Determine the [X, Y] coordinate at the center of the cell enclosing the given text.  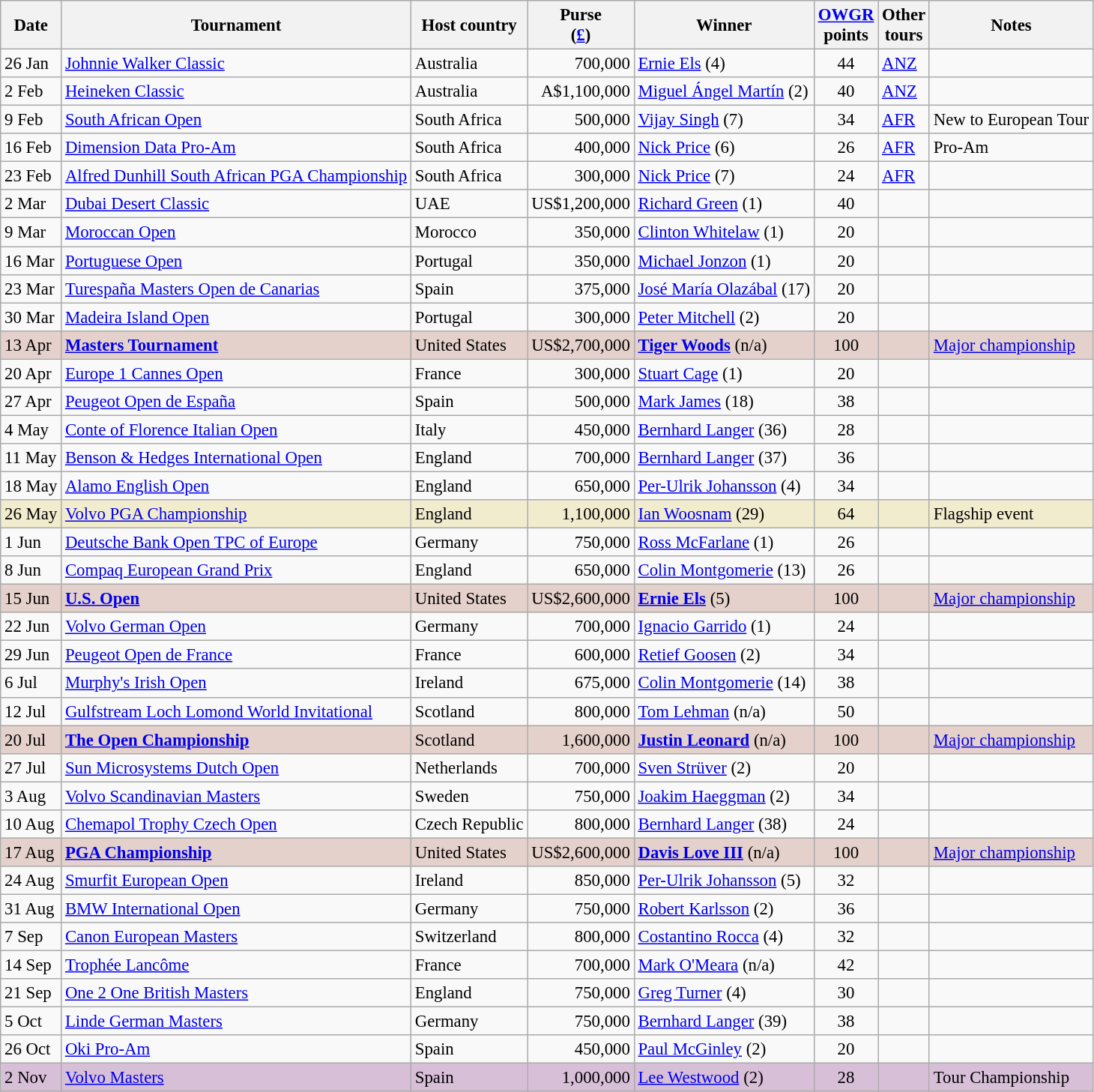
Heineken Classic [237, 91]
Tom Lehman (n/a) [724, 711]
Miguel Ángel Martín (2) [724, 91]
Switzerland [469, 937]
Morocco [469, 232]
Date [31, 25]
16 Feb [31, 148]
Peugeot Open de France [237, 655]
21 Sep [31, 993]
Costantino Rocca (4) [724, 937]
Compaq European Grand Prix [237, 570]
Murphy's Irish Open [237, 684]
Colin Montgomerie (13) [724, 570]
Masters Tournament [237, 345]
Bernhard Langer (39) [724, 1022]
Greg Turner (4) [724, 993]
Stuart Cage (1) [724, 373]
16 Mar [31, 261]
Portuguese Open [237, 261]
22 Jun [31, 627]
Host country [469, 25]
Tournament [237, 25]
Justin Leonard (n/a) [724, 740]
US$1,200,000 [581, 205]
27 Jul [31, 767]
Per-Ulrik Johansson (4) [724, 486]
Joakim Haeggman (2) [724, 796]
400,000 [581, 148]
OWGRpoints [845, 25]
Netherlands [469, 767]
Deutsche Bank Open TPC of Europe [237, 543]
Bernhard Langer (36) [724, 429]
Sun Microsystems Dutch Open [237, 767]
26 Oct [31, 1049]
Trophée Lancôme [237, 965]
Bernhard Langer (38) [724, 824]
Peugeot Open de España [237, 402]
Lee Westwood (2) [724, 1078]
4 May [31, 429]
Ernie Els (5) [724, 599]
2 Feb [31, 91]
Mark James (18) [724, 402]
U.S. Open [237, 599]
Sven Strüver (2) [724, 767]
29 Jun [31, 655]
Europe 1 Cannes Open [237, 373]
26 May [31, 514]
Ian Woosnam (29) [724, 514]
Linde German Masters [237, 1022]
New to European Tour [1011, 120]
Oki Pro-Am [237, 1049]
2 Nov [31, 1078]
Per-Ulrik Johansson (5) [724, 881]
Richard Green (1) [724, 205]
Ernie Els (4) [724, 64]
Purse(£) [581, 25]
South African Open [237, 120]
Dimension Data Pro-Am [237, 148]
Volvo Scandinavian Masters [237, 796]
Benson & Hedges International Open [237, 458]
9 Mar [31, 232]
26 Jan [31, 64]
6 Jul [31, 684]
Ignacio Garrido (1) [724, 627]
11 May [31, 458]
One 2 One British Masters [237, 993]
64 [845, 514]
Davis Love III (n/a) [724, 852]
Smurfit European Open [237, 881]
Conte of Florence Italian Open [237, 429]
Mark O'Meara (n/a) [724, 965]
PGA Championship [237, 852]
20 Apr [31, 373]
600,000 [581, 655]
Chemapol Trophy Czech Open [237, 824]
23 Mar [31, 289]
Moroccan Open [237, 232]
Paul McGinley (2) [724, 1049]
Nick Price (6) [724, 148]
The Open Championship [237, 740]
1,100,000 [581, 514]
Nick Price (7) [724, 176]
UAE [469, 205]
50 [845, 711]
Pro-Am [1011, 148]
Colin Montgomerie (14) [724, 684]
17 Aug [31, 852]
BMW International Open [237, 908]
Volvo PGA Championship [237, 514]
Volvo Masters [237, 1078]
14 Sep [31, 965]
30 [845, 993]
Johnnie Walker Classic [237, 64]
24 Aug [31, 881]
1 Jun [31, 543]
9 Feb [31, 120]
Volvo German Open [237, 627]
8 Jun [31, 570]
Winner [724, 25]
Dubai Desert Classic [237, 205]
31 Aug [31, 908]
44 [845, 64]
2 Mar [31, 205]
42 [845, 965]
Italy [469, 429]
30 Mar [31, 317]
Robert Karlsson (2) [724, 908]
Ross McFarlane (1) [724, 543]
Canon European Masters [237, 937]
Alfred Dunhill South African PGA Championship [237, 176]
1,600,000 [581, 740]
Gulfstream Loch Lomond World Invitational [237, 711]
10 Aug [31, 824]
1,000,000 [581, 1078]
23 Feb [31, 176]
Retief Goosen (2) [724, 655]
US$2,700,000 [581, 345]
Peter Mitchell (2) [724, 317]
27 Apr [31, 402]
Flagship event [1011, 514]
Sweden [469, 796]
Czech Republic [469, 824]
Tiger Woods (n/a) [724, 345]
José María Olazábal (17) [724, 289]
12 Jul [31, 711]
Othertours [904, 25]
18 May [31, 486]
675,000 [581, 684]
850,000 [581, 881]
Vijay Singh (7) [724, 120]
Madeira Island Open [237, 317]
Alamo English Open [237, 486]
Clinton Whitelaw (1) [724, 232]
Notes [1011, 25]
5 Oct [31, 1022]
3 Aug [31, 796]
Bernhard Langer (37) [724, 458]
Michael Jonzon (1) [724, 261]
375,000 [581, 289]
7 Sep [31, 937]
A$1,100,000 [581, 91]
20 Jul [31, 740]
Turespaña Masters Open de Canarias [237, 289]
15 Jun [31, 599]
Tour Championship [1011, 1078]
13 Apr [31, 345]
